Determine the [X, Y] coordinate at the center of the cell enclosing the given text.  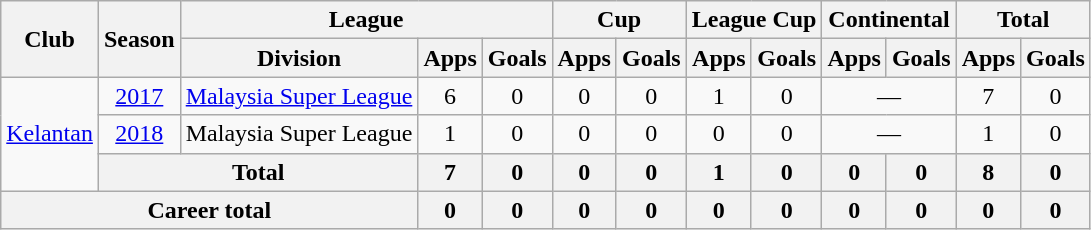
Division [299, 58]
Club [50, 39]
Career total [210, 210]
6 [450, 96]
8 [988, 172]
Kelantan [50, 134]
League [366, 20]
2018 [139, 134]
Cup [619, 20]
League Cup [754, 20]
Continental [889, 20]
2017 [139, 96]
Season [139, 39]
